Capture the cell that displays the provided text and extract its [X, Y] central coordinate. 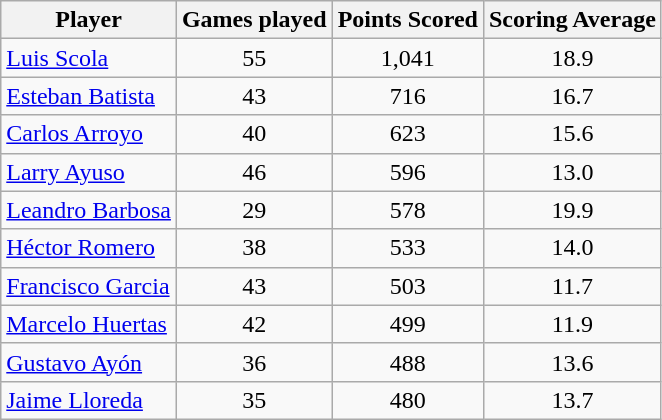
11.7 [572, 286]
19.9 [572, 210]
596 [408, 172]
Luis Scola [89, 58]
13.6 [572, 362]
Games played [254, 20]
Marcelo Huertas [89, 324]
Gustavo Ayón [89, 362]
1,041 [408, 58]
42 [254, 324]
Player [89, 20]
716 [408, 96]
36 [254, 362]
16.7 [572, 96]
Francisco Garcia [89, 286]
55 [254, 58]
46 [254, 172]
38 [254, 248]
533 [408, 248]
18.9 [572, 58]
Héctor Romero [89, 248]
Leandro Barbosa [89, 210]
13.0 [572, 172]
Larry Ayuso [89, 172]
Points Scored [408, 20]
503 [408, 286]
13.7 [572, 400]
623 [408, 134]
14.0 [572, 248]
499 [408, 324]
35 [254, 400]
480 [408, 400]
11.9 [572, 324]
Jaime Lloreda [89, 400]
Esteban Batista [89, 96]
29 [254, 210]
Scoring Average [572, 20]
488 [408, 362]
40 [254, 134]
15.6 [572, 134]
Carlos Arroyo [89, 134]
578 [408, 210]
